Detect which cell encompasses the target text, then output its [X, Y] center coordinate. 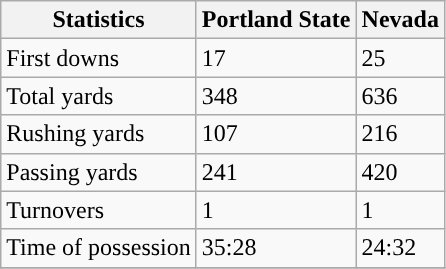
Statistics [99, 20]
348 [276, 96]
216 [400, 134]
Rushing yards [99, 134]
Passing yards [99, 172]
Nevada [400, 20]
Total yards [99, 96]
First downs [99, 58]
35:28 [276, 248]
107 [276, 134]
24:32 [400, 248]
241 [276, 172]
Time of possession [99, 248]
Portland State [276, 20]
17 [276, 58]
420 [400, 172]
Turnovers [99, 210]
636 [400, 96]
25 [400, 58]
